Pinpoint the cell where the given text exists, returning its [x, y] midpoint coordinate. 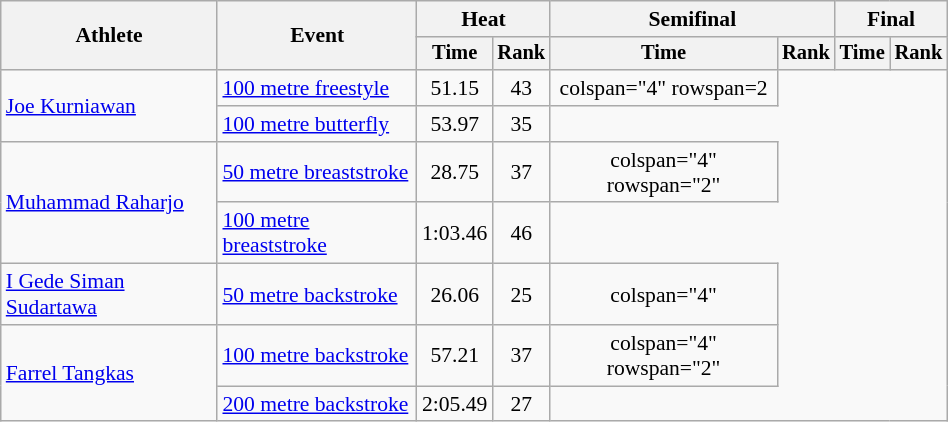
1:03.46 [454, 234]
57.21 [454, 356]
51.15 [454, 88]
Athlete [110, 36]
colspan="4" [664, 294]
Joe Kurniawan [110, 106]
Semifinal [692, 19]
27 [521, 404]
100 metre breaststroke [317, 234]
2:05.49 [454, 404]
28.75 [454, 172]
25 [521, 294]
I Gede Siman Sudartawa [110, 294]
100 metre backstroke [317, 356]
Heat [484, 19]
50 metre breaststroke [317, 172]
Final [892, 19]
Event [317, 36]
200 metre backstroke [317, 404]
46 [521, 234]
26.06 [454, 294]
100 metre freestyle [317, 88]
53.97 [454, 124]
35 [521, 124]
50 metre backstroke [317, 294]
100 metre butterfly [317, 124]
Farrel Tangkas [110, 374]
43 [521, 88]
Muhammad Raharjo [110, 203]
colspan="4" rowspan=2 [664, 88]
